Search for the cell housing the specified text and yield its (X, Y) center coordinate. 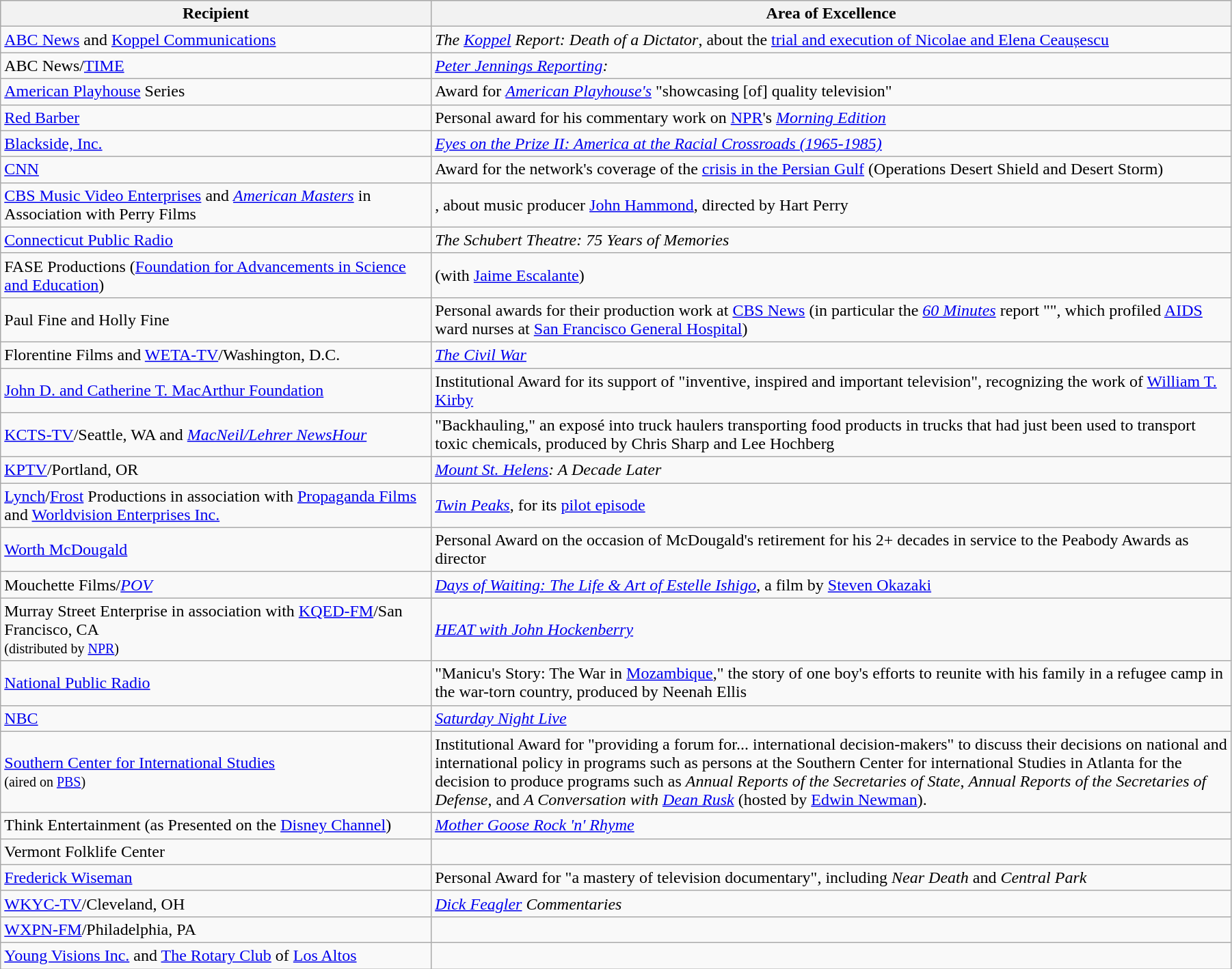
Frederick Wiseman (216, 877)
Red Barber (216, 118)
Florentine Films and WETA-TV/Washington, D.C. (216, 355)
KPTV/Portland, OR (216, 470)
Peter Jennings Reporting: (831, 66)
Worth McDougald (216, 549)
ABC News/TIME (216, 66)
Award for American Playhouse's "showcasing [of] quality television" (831, 92)
HEAT with John Hockenberry (831, 629)
Personal Award for "a mastery of television documentary", including Near Death and Central Park (831, 877)
Saturday Night Live (831, 718)
Lynch/Frost Productions in association with Propaganda Films and Worldvision Enterprises Inc. (216, 506)
Dick Feagler Commentaries (831, 903)
National Public Radio (216, 683)
, about music producer John Hammond, directed by Hart Perry (831, 205)
Award for the network's coverage of the crisis in the Persian Gulf (Operations Desert Shield and Desert Storm) (831, 169)
American Playhouse Series (216, 92)
Mount St. Helens: A Decade Later (831, 470)
The Schubert Theatre: 75 Years of Memories (831, 240)
Personal Award on the occasion of McDougald's retirement for his 2+ decades in service to the Peabody Awards as director (831, 549)
FASE Productions (Foundation for Advancements in Science and Education) (216, 275)
Eyes on the Prize II: America at the Racial Crossroads (1965-1985) (831, 144)
CBS Music Video Enterprises and American Masters in Association with Perry Films (216, 205)
Paul Fine and Holly Fine (216, 320)
Connecticut Public Radio (216, 240)
Twin Peaks, for its pilot episode (831, 506)
Vermont Folklife Center (216, 851)
Think Entertainment (as Presented on the Disney Channel) (216, 825)
Mouchette Films/POV (216, 585)
Personal award for his commentary work on NPR's Morning Edition (831, 118)
CNN (216, 169)
The Civil War (831, 355)
Mother Goose Rock 'n' Rhyme (831, 825)
Recipient (216, 14)
Area of Excellence (831, 14)
NBC (216, 718)
Murray Street Enterprise in association with KQED-FM/San Francisco, CA(distributed by NPR) (216, 629)
The Koppel Report: Death of a Dictator, about the trial and execution of Nicolae and Elena Ceaușescu (831, 40)
KCTS-TV/Seattle, WA and MacNeil/Lehrer NewsHour (216, 435)
Southern Center for International Studies (aired on PBS) (216, 772)
Young Visions Inc. and The Rotary Club of Los Altos (216, 955)
ABC News and Koppel Communications (216, 40)
WKYC-TV/Cleveland, OH (216, 903)
Days of Waiting: The Life & Art of Estelle Ishigo, a film by Steven Okazaki (831, 585)
WXPN-FM/Philadelphia, PA (216, 929)
(with Jaime Escalante) (831, 275)
Blackside, Inc. (216, 144)
Institutional Award for its support of "inventive, inspired and important television", recognizing the work of William T. Kirby (831, 390)
John D. and Catherine T. MacArthur Foundation (216, 390)
